Return [X, Y] of the center of cell containing provided text 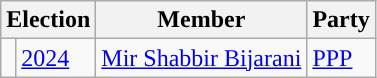
Election [48, 20]
Party [341, 20]
Member [202, 20]
PPP [341, 58]
2024 [56, 58]
Mir Shabbir Bijarani [202, 58]
